Return the (X, Y) coordinate for the center point of the cell that contains the specified text.  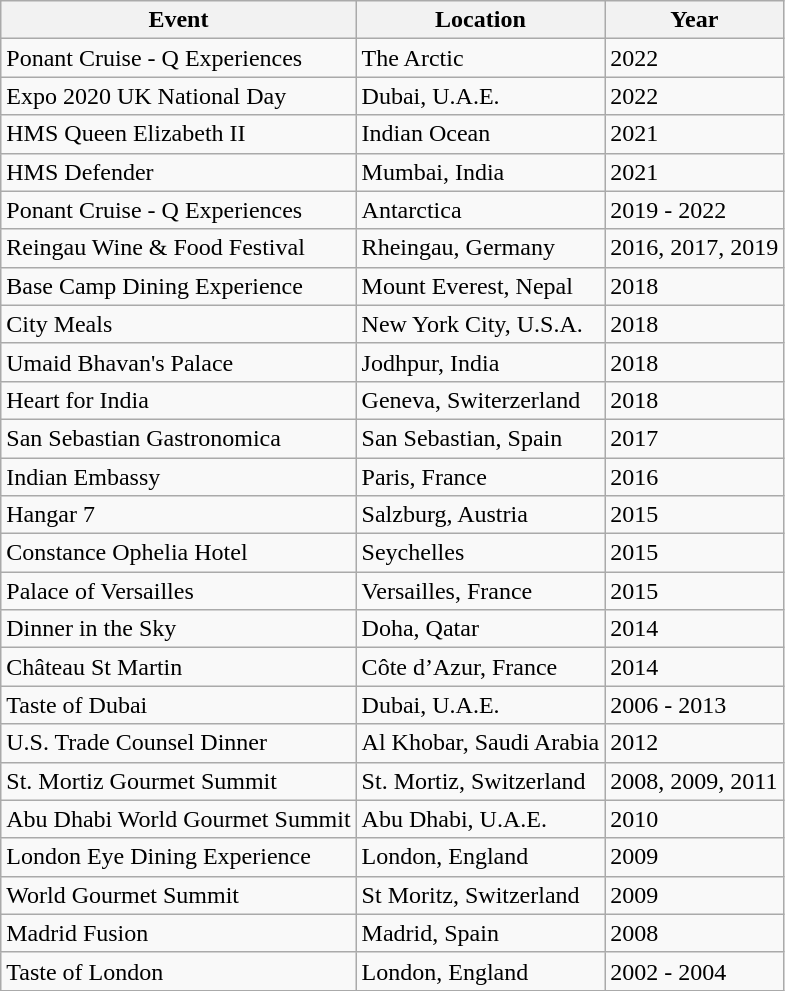
HMS Defender (178, 172)
Madrid Fusion (178, 933)
2008 (694, 933)
Abu Dhabi World Gourmet Summit (178, 819)
U.S. Trade Counsel Dinner (178, 743)
2016 (694, 477)
Location (480, 20)
Al Khobar, Saudi Arabia (480, 743)
Umaid Bhavan's Palace (178, 362)
Event (178, 20)
New York City, U.S.A. (480, 324)
Mumbai, India (480, 172)
St Moritz, Switzerland (480, 895)
London Eye Dining Experience (178, 857)
2017 (694, 438)
Base Camp Dining Experience (178, 286)
City Meals (178, 324)
The Arctic (480, 58)
Constance Ophelia Hotel (178, 553)
Jodhpur, India (480, 362)
2016, 2017, 2019 (694, 248)
Dinner in the Sky (178, 629)
World Gourmet Summit (178, 895)
Mount Everest, Nepal (480, 286)
Year (694, 20)
San Sebastian Gastronomica (178, 438)
HMS Queen Elizabeth II (178, 134)
San Sebastian, Spain (480, 438)
Château St Martin (178, 667)
Seychelles (480, 553)
Paris, France (480, 477)
Taste of London (178, 971)
2019 - 2022 (694, 210)
Indian Ocean (480, 134)
Hangar 7 (178, 515)
2008, 2009, 2011 (694, 781)
Rheingau, Germany (480, 248)
Salzburg, Austria (480, 515)
Expo 2020 UK National Day (178, 96)
2012 (694, 743)
Geneva, Switerzerland (480, 400)
Palace of Versailles (178, 591)
Taste of Dubai (178, 705)
Antarctica (480, 210)
Indian Embassy (178, 477)
Abu Dhabi, U.A.E. (480, 819)
Madrid, Spain (480, 933)
Reingau Wine & Food Festival (178, 248)
St. Mortiz, Switzerland (480, 781)
2002 - 2004 (694, 971)
Versailles, France (480, 591)
Doha, Qatar (480, 629)
2006 - 2013 (694, 705)
2010 (694, 819)
Côte d’Azur, France (480, 667)
Heart for India (178, 400)
St. Mortiz Gourmet Summit (178, 781)
